Provide the [x, y] coordinate of the cell's center where the given text is located.  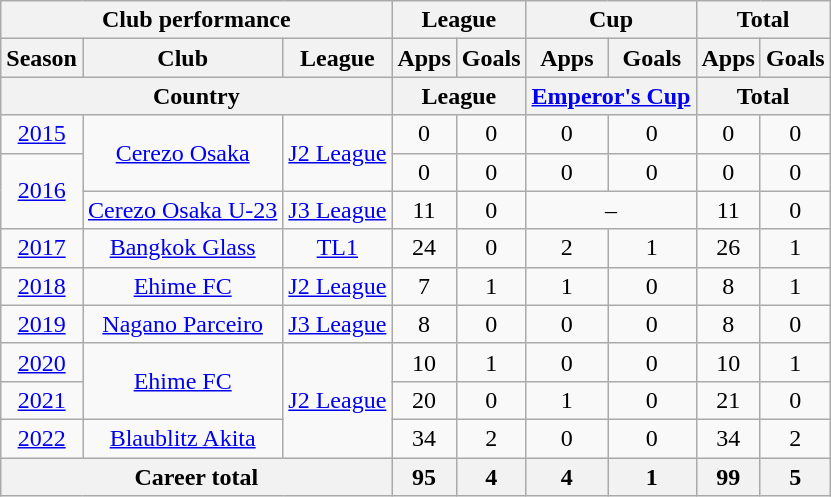
2015 [42, 134]
21 [728, 400]
24 [424, 248]
Season [42, 58]
2016 [42, 191]
TL1 [338, 248]
2017 [42, 248]
Cup [611, 20]
99 [728, 477]
Club performance [196, 20]
20 [424, 400]
2018 [42, 286]
2021 [42, 400]
Cerezo Osaka U-23 [182, 210]
Emperor's Cup [611, 96]
2022 [42, 438]
Club [182, 58]
Blaublitz Akita [182, 438]
Country [196, 96]
Nagano Parceiro [182, 324]
Cerezo Osaka [182, 153]
– [611, 210]
5 [795, 477]
Bangkok Glass [182, 248]
95 [424, 477]
26 [728, 248]
2020 [42, 362]
7 [424, 286]
2019 [42, 324]
Career total [196, 477]
